Return (x, y) of the center of cell containing provided text 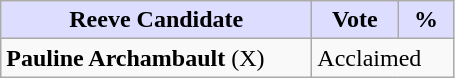
Acclaimed (383, 58)
Vote (355, 20)
Pauline Archambault (X) (156, 58)
% (426, 20)
Reeve Candidate (156, 20)
